Return (X, Y) of the center of cell containing provided text 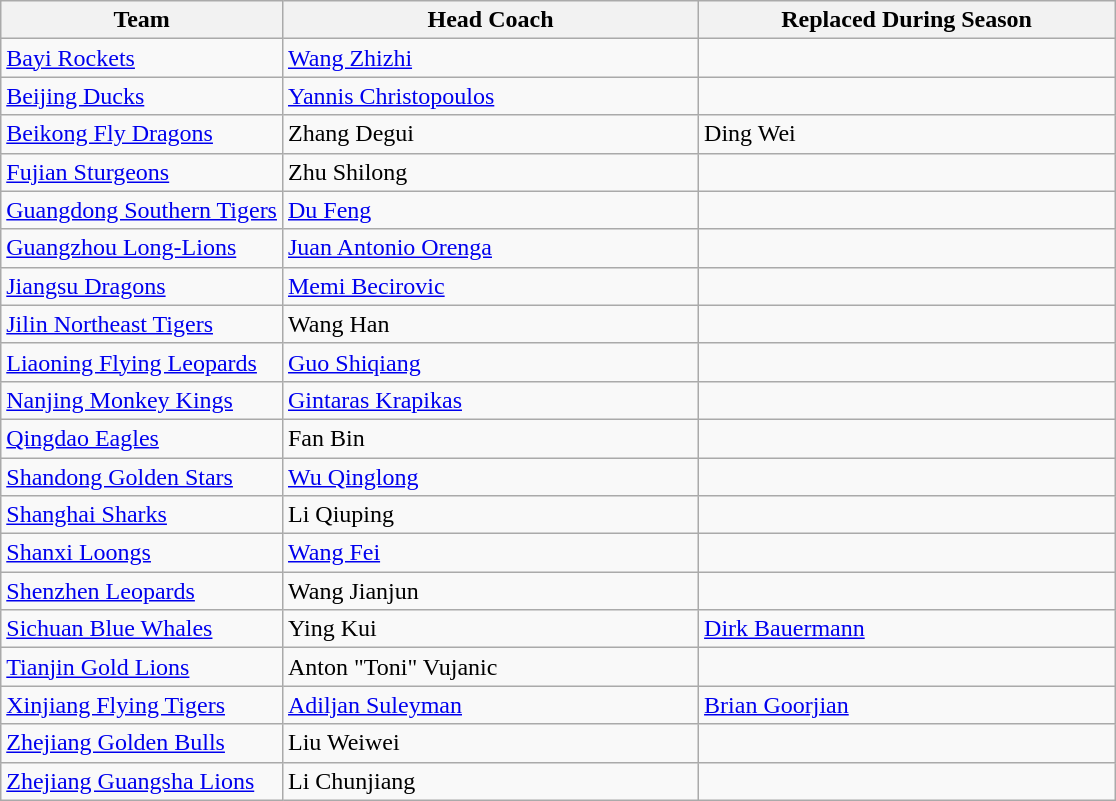
Jilin Northeast Tigers (142, 324)
Guo Shiqiang (490, 362)
Shenzhen Leopards (142, 591)
Tianjin Gold Lions (142, 667)
Anton "Toni" Vujanic (490, 667)
Guangzhou Long-Lions (142, 248)
Qingdao Eagles (142, 438)
Beijing Ducks (142, 96)
Replaced During Season (907, 20)
Wang Zhizhi (490, 58)
Bayi Rockets (142, 58)
Du Feng (490, 210)
Beikong Fly Dragons (142, 134)
Brian Goorjian (907, 705)
Fujian Sturgeons (142, 172)
Zhejiang Guangsha Lions (142, 781)
Ying Kui (490, 629)
Shanghai Sharks (142, 515)
Liu Weiwei (490, 743)
Li Qiuping (490, 515)
Wang Han (490, 324)
Juan Antonio Orenga (490, 248)
Dirk Bauermann (907, 629)
Xinjiang Flying Tigers (142, 705)
Ding Wei (907, 134)
Wang Fei (490, 553)
Li Chunjiang (490, 781)
Nanjing Monkey Kings (142, 400)
Guangdong Southern Tigers (142, 210)
Zhu Shilong (490, 172)
Head Coach (490, 20)
Team (142, 20)
Zhejiang Golden Bulls (142, 743)
Liaoning Flying Leopards (142, 362)
Zhang Degui (490, 134)
Gintaras Krapikas (490, 400)
Memi Becirovic (490, 286)
Wu Qinglong (490, 477)
Adiljan Suleyman (490, 705)
Fan Bin (490, 438)
Shanxi Loongs (142, 553)
Wang Jianjun (490, 591)
Jiangsu Dragons (142, 286)
Shandong Golden Stars (142, 477)
Yannis Christopoulos (490, 96)
Sichuan Blue Whales (142, 629)
